Return [x, y] of the center of cell containing provided text 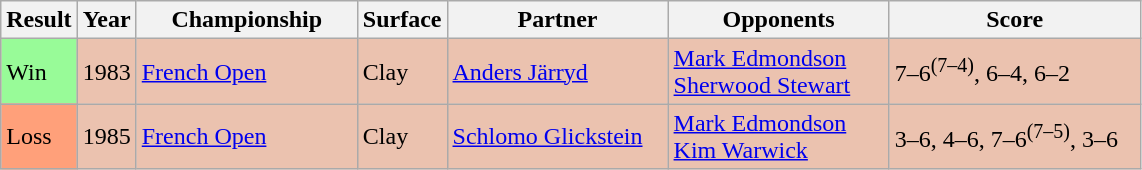
Win [39, 72]
Result [39, 20]
Mark Edmondson Kim Warwick [778, 136]
Year [106, 20]
Partner [558, 20]
1983 [106, 72]
Schlomo Glickstein [558, 136]
Score [1014, 20]
Opponents [778, 20]
Mark Edmondson Sherwood Stewart [778, 72]
7–6(7–4), 6–4, 6–2 [1014, 72]
Loss [39, 136]
Championship [246, 20]
1985 [106, 136]
Surface [402, 20]
Anders Järryd [558, 72]
3–6, 4–6, 7–6(7–5), 3–6 [1014, 136]
